Capture the cell that displays the provided text and extract its [X, Y] central coordinate. 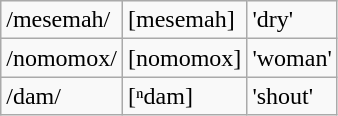
/dam/ [62, 96]
'woman' [292, 58]
[nomomox] [184, 58]
[mesemah] [184, 20]
/nomomox/ [62, 58]
'dry' [292, 20]
'shout' [292, 96]
/mesemah/ [62, 20]
[ⁿdam] [184, 96]
